Detect which cell encompasses the target text, then output its [X, Y] center coordinate. 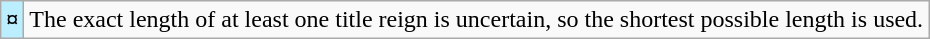
The exact length of at least one title reign is uncertain, so the shortest possible length is used. [476, 20]
¤ [12, 20]
